Find where the given text appears and provide that cell's center as [x, y] coordinate. 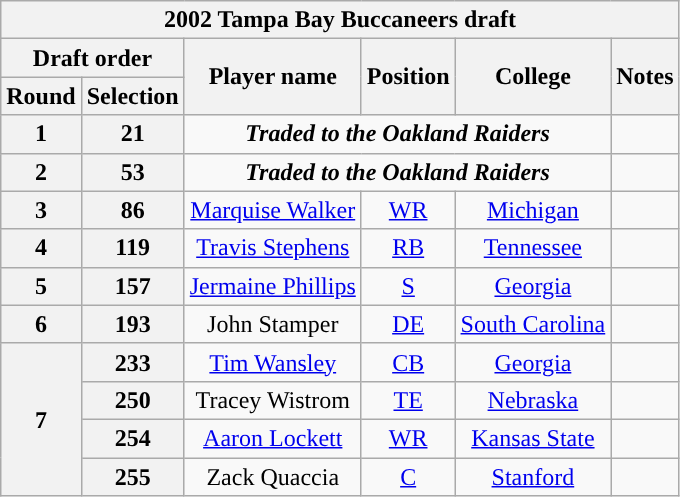
John Stamper [272, 324]
Zack Quaccia [272, 477]
Stanford [533, 477]
Kansas State [533, 438]
53 [132, 172]
Aaron Lockett [272, 438]
4 [41, 248]
Travis Stephens [272, 248]
Player name [272, 77]
233 [132, 362]
Position [408, 77]
86 [132, 210]
Tennessee [533, 248]
Notes [645, 77]
CB [408, 362]
TE [408, 400]
Marquise Walker [272, 210]
250 [132, 400]
6 [41, 324]
Round [41, 96]
Tim Wansley [272, 362]
DE [408, 324]
2 [41, 172]
Tracey Wistrom [272, 400]
2002 Tampa Bay Buccaneers draft [340, 20]
RB [408, 248]
21 [132, 134]
119 [132, 248]
1 [41, 134]
Jermaine Phillips [272, 286]
College [533, 77]
157 [132, 286]
7 [41, 419]
254 [132, 438]
3 [41, 210]
193 [132, 324]
Selection [132, 96]
5 [41, 286]
South Carolina [533, 324]
255 [132, 477]
C [408, 477]
Draft order [92, 58]
S [408, 286]
Michigan [533, 210]
Nebraska [533, 400]
